Locate the cell with the specified text and output its (x, y) center coordinate. 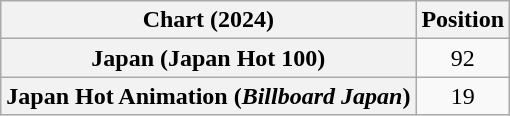
Position (463, 20)
Japan (Japan Hot 100) (208, 58)
Chart (2024) (208, 20)
19 (463, 96)
92 (463, 58)
Japan Hot Animation (Billboard Japan) (208, 96)
